Capture the cell that displays the provided text and extract its (x, y) central coordinate. 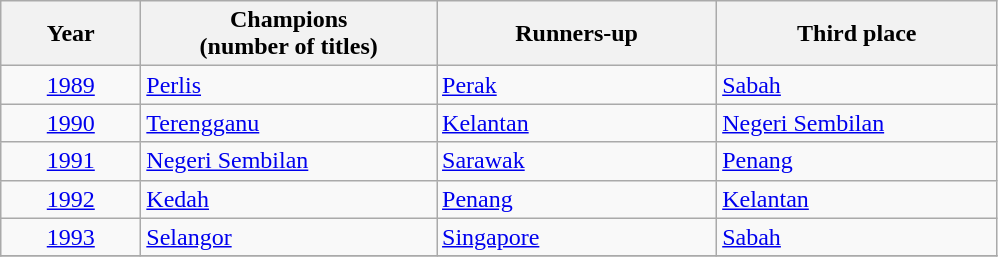
Year (71, 34)
Terengganu (289, 123)
Sarawak (577, 161)
Perak (577, 85)
Perlis (289, 85)
Third place (857, 34)
Singapore (577, 237)
1991 (71, 161)
Runners-up (577, 34)
Champions(number of titles) (289, 34)
1993 (71, 237)
1990 (71, 123)
Kedah (289, 199)
1989 (71, 85)
1992 (71, 199)
Selangor (289, 237)
